Scan for the cell matching the given text and deliver its [x, y] coordinate at center. 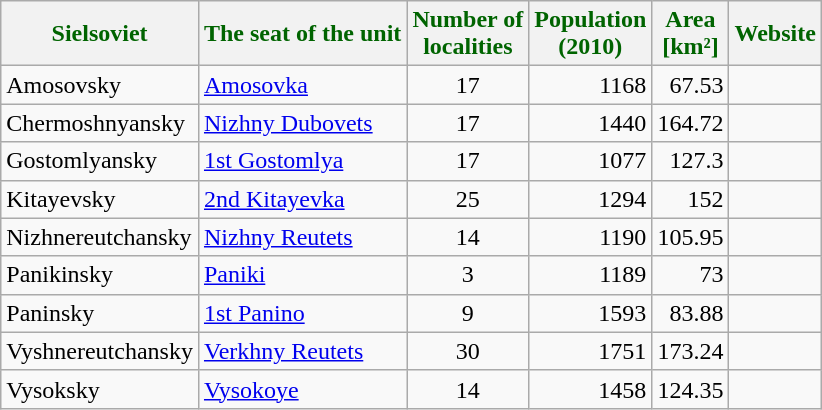
Gostomlyansky [100, 161]
1190 [590, 237]
Nizhny Reutets [302, 237]
127.3 [690, 161]
30 [468, 351]
1189 [590, 275]
67.53 [690, 85]
1168 [590, 85]
Nizhny Dubovets [302, 123]
164.72 [690, 123]
2nd Kitayevka [302, 199]
Chermoshnyansky [100, 123]
Vyshnereutchansky [100, 351]
Verkhny Reutets [302, 351]
9 [468, 313]
Paniki [302, 275]
105.95 [690, 237]
152 [690, 199]
Panikinsky [100, 275]
1294 [590, 199]
Vysoksky [100, 389]
173.24 [690, 351]
Website [775, 34]
Paninsky [100, 313]
1st Gostomlya [302, 161]
1751 [590, 351]
3 [468, 275]
Kitayevsky [100, 199]
1458 [590, 389]
1440 [590, 123]
Amosovsky [100, 85]
Number of localities [468, 34]
Sielsoviet [100, 34]
124.35 [690, 389]
25 [468, 199]
Vysokoye [302, 389]
The seat of the unit [302, 34]
1593 [590, 313]
Population(2010) [590, 34]
Amosovka [302, 85]
Area[km²] [690, 34]
73 [690, 275]
83.88 [690, 313]
Nizhnereutchansky [100, 237]
1st Panino [302, 313]
1077 [590, 161]
